Find where the given text appears and provide that cell's center as [X, Y] coordinate. 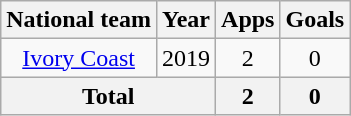
2019 [186, 58]
National team [79, 20]
Apps [248, 20]
Goals [315, 20]
Ivory Coast [79, 58]
Year [186, 20]
Total [108, 96]
